Return (X, Y) of the center of cell containing provided text 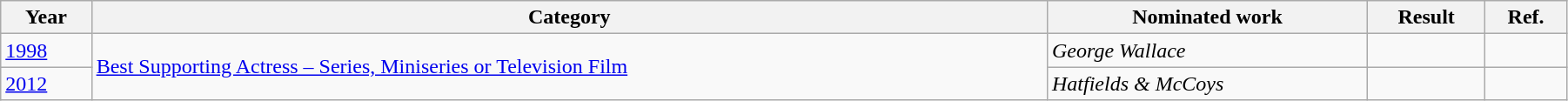
1998 (46, 50)
Year (46, 17)
Ref. (1526, 17)
Category (569, 17)
George Wallace (1207, 50)
2012 (46, 84)
Nominated work (1207, 17)
Hatfields & McCoys (1207, 84)
Result (1427, 17)
Best Supporting Actress – Series, Miniseries or Television Film (569, 67)
